For the text-containing cell, return its midpoint in [X, Y] coordinate format. 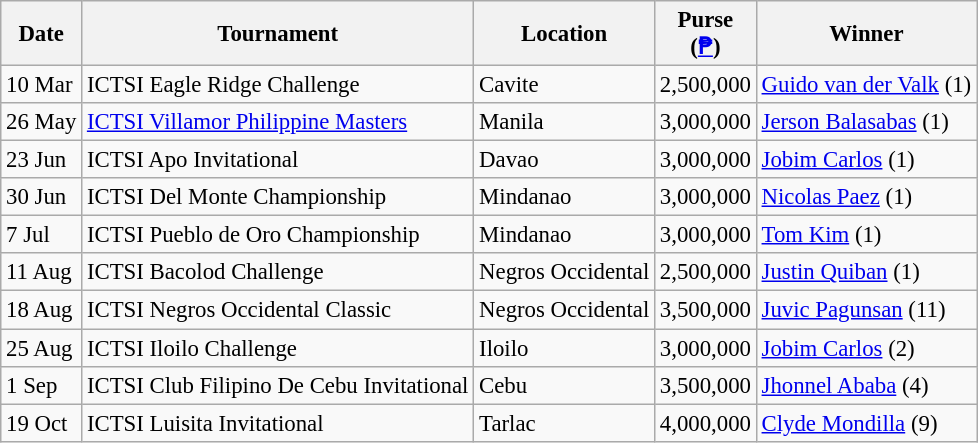
10 Mar [42, 85]
19 Oct [42, 423]
ICTSI Bacolod Challenge [278, 273]
Purse(₱) [706, 34]
1 Sep [42, 385]
Tournament [278, 34]
ICTSI Del Monte Championship [278, 197]
26 May [42, 122]
Cebu [564, 385]
ICTSI Negros Occidental Classic [278, 310]
Jobim Carlos (2) [866, 348]
18 Aug [42, 310]
Juvic Pagunsan (11) [866, 310]
Tom Kim (1) [866, 235]
Winner [866, 34]
ICTSI Club Filipino De Cebu Invitational [278, 385]
Tarlac [564, 423]
Guido van der Valk (1) [866, 85]
7 Jul [42, 235]
4,000,000 [706, 423]
Davao [564, 160]
Nicolas Paez (1) [866, 197]
Clyde Mondilla (9) [866, 423]
Date [42, 34]
Manila [564, 122]
25 Aug [42, 348]
Location [564, 34]
11 Aug [42, 273]
Cavite [564, 85]
Justin Quiban (1) [866, 273]
Iloilo [564, 348]
ICTSI Villamor Philippine Masters [278, 122]
ICTSI Eagle Ridge Challenge [278, 85]
Jobim Carlos (1) [866, 160]
ICTSI Luisita Invitational [278, 423]
ICTSI Iloilo Challenge [278, 348]
ICTSI Apo Invitational [278, 160]
23 Jun [42, 160]
ICTSI Pueblo de Oro Championship [278, 235]
Jhonnel Ababa (4) [866, 385]
30 Jun [42, 197]
Jerson Balasabas (1) [866, 122]
